Determine the (X, Y) coordinate at the center of the cell enclosing the given text.  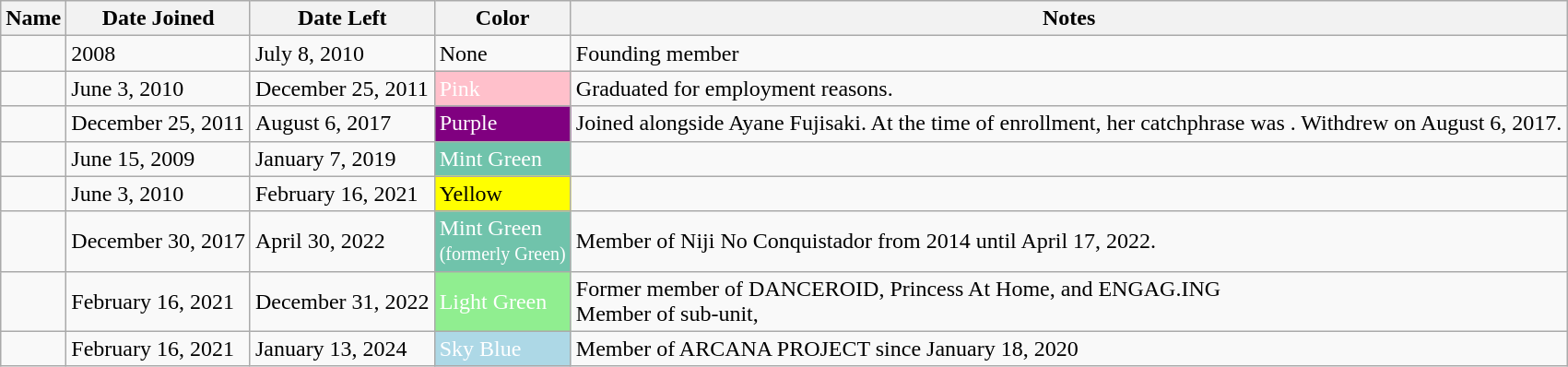
None (502, 53)
August 6, 2017 (342, 124)
Founding member (1069, 53)
Sky Blue (502, 349)
Notes (1069, 18)
Graduated for employment reasons. (1069, 89)
December 30, 2017 (159, 242)
July 8, 2010 (342, 53)
Member of ARCANA PROJECT since January 18, 2020 (1069, 349)
Yellow (502, 194)
Former member of DANCEROID, Princess At Home, and ENGAG.INGMember of sub-unit, (1069, 301)
June 15, 2009 (159, 159)
2008 (159, 53)
Date Left (342, 18)
Purple (502, 124)
Light Green (502, 301)
Joined alongside Ayane Fujisaki. At the time of enrollment, her catchphrase was . Withdrew on August 6, 2017. (1069, 124)
Member of Niji No Conquistador from 2014 until April 17, 2022. (1069, 242)
Date Joined (159, 18)
Mint Green (502, 159)
December 31, 2022 (342, 301)
Name (33, 18)
Mint Green(formerly Green) (502, 242)
Color (502, 18)
January 13, 2024 (342, 349)
Pink (502, 89)
April 30, 2022 (342, 242)
January 7, 2019 (342, 159)
